Output the [x, y] coordinate of the center of the cell containing the given text.  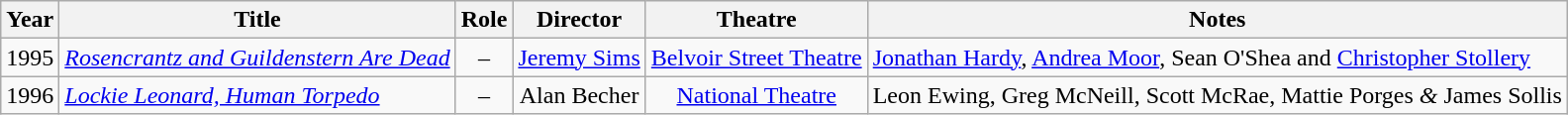
Belvoir Street Theatre [756, 57]
1996 [30, 95]
Jeremy Sims [579, 57]
Year [30, 20]
Alan Becher [579, 95]
Jonathan Hardy, Andrea Moor, Sean O'Shea and Christopher Stollery [1218, 57]
Rosencrantz and Guildenstern Are Dead [257, 57]
Lockie Leonard, Human Torpedo [257, 95]
Title [257, 20]
Leon Ewing, Greg McNeill, Scott McRae, Mattie Porges & James Sollis [1218, 95]
National Theatre [756, 95]
Theatre [756, 20]
Notes [1218, 20]
Role [484, 20]
1995 [30, 57]
Director [579, 20]
